Scan for the cell matching the given text and deliver its (x, y) coordinate at center. 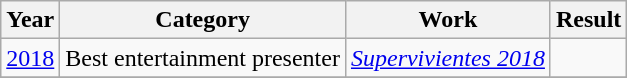
Supervivientes 2018 (448, 58)
Best entertainment presenter (203, 58)
Category (203, 20)
Year (30, 20)
Result (588, 20)
2018 (30, 58)
Work (448, 20)
